Locate the cell with the specified text and output its (X, Y) center coordinate. 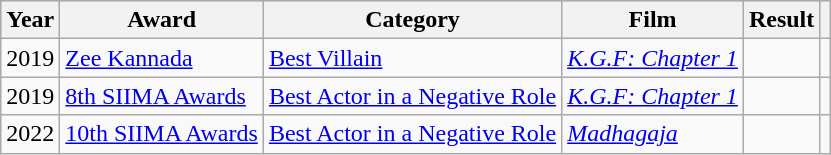
Result (781, 20)
Year (30, 20)
10th SIIMA Awards (162, 134)
2022 (30, 134)
8th SIIMA Awards (162, 96)
Film (653, 20)
Category (412, 20)
Zee Kannada (162, 58)
Best Villain (412, 58)
Award (162, 20)
Madhagaja (653, 134)
